Find where the given text appears and provide that cell's center as (x, y) coordinate. 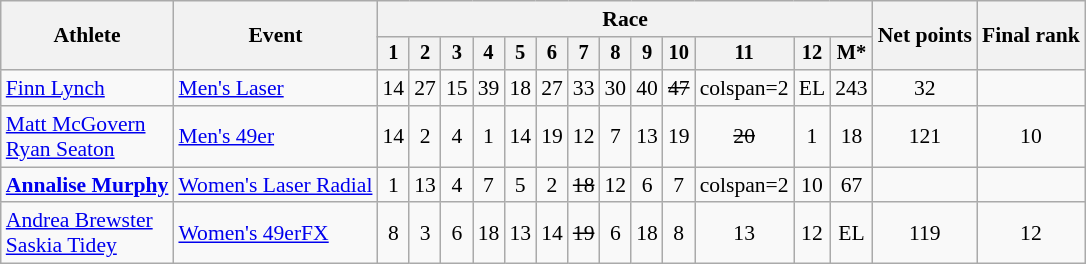
40 (647, 88)
Men's 49er (275, 136)
243 (852, 88)
M* (852, 54)
Annalise Murphy (88, 185)
Net points (925, 36)
Andrea BrewsterSaskia Tidey (88, 234)
9 (647, 54)
47 (679, 88)
Men's Laser (275, 88)
15 (457, 88)
33 (584, 88)
32 (925, 88)
67 (852, 185)
Final rank (1031, 36)
Women's 49erFX (275, 234)
30 (615, 88)
Matt McGovernRyan Seaton (88, 136)
Event (275, 36)
Women's Laser Radial (275, 185)
20 (744, 136)
121 (925, 136)
39 (489, 88)
Race (626, 19)
11 (744, 54)
Athlete (88, 36)
119 (925, 234)
Finn Lynch (88, 88)
